Output the (x, y) coordinate of the center of the cell containing the given text.  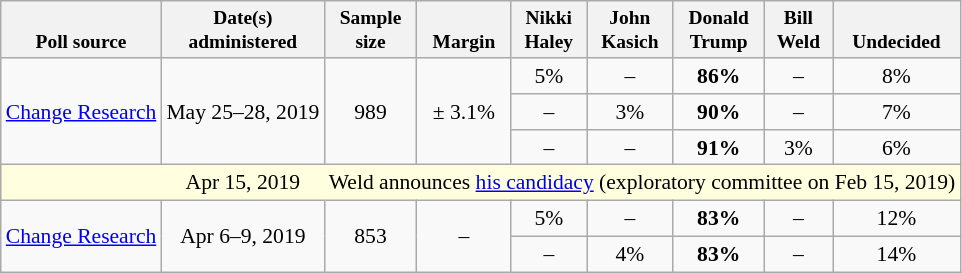
91% (718, 148)
NikkiHaley (548, 30)
Undecided (897, 30)
86% (718, 76)
853 (370, 236)
Apr 6–9, 2019 (242, 236)
Poll source (82, 30)
90% (718, 112)
May 25–28, 2019 (242, 112)
6% (897, 148)
DonaldTrump (718, 30)
Margin (464, 30)
Date(s)administered (242, 30)
± 3.1% (464, 112)
BillWeld (798, 30)
8% (897, 76)
Samplesize (370, 30)
14% (897, 254)
JohnKasich (630, 30)
7% (897, 112)
12% (897, 219)
4% (630, 254)
Apr 15, 2019 (242, 183)
Weld announces his candidacy (exploratory committee on Feb 15, 2019) (642, 183)
989 (370, 112)
